Return the (x, y) coordinate for the center point of the cell that contains the specified text.  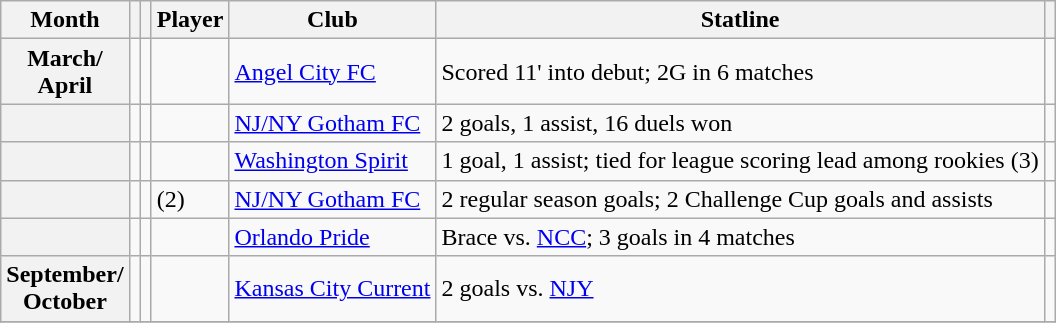
Washington Spirit (332, 161)
(2) (190, 199)
September/October (65, 288)
Brace vs. NCC; 3 goals in 4 matches (740, 237)
Month (65, 20)
March/April (65, 72)
2 regular season goals; 2 Challenge Cup goals and assists (740, 199)
1 goal, 1 assist; tied for league scoring lead among rookies (3) (740, 161)
Scored 11' into debut; 2G in 6 matches (740, 72)
2 goals vs. NJY (740, 288)
Statline (740, 20)
Player (190, 20)
Orlando Pride (332, 237)
Club (332, 20)
2 goals, 1 assist, 16 duels won (740, 123)
Angel City FC (332, 72)
Kansas City Current (332, 288)
